Output the [x, y] coordinate of the center of the cell containing the given text.  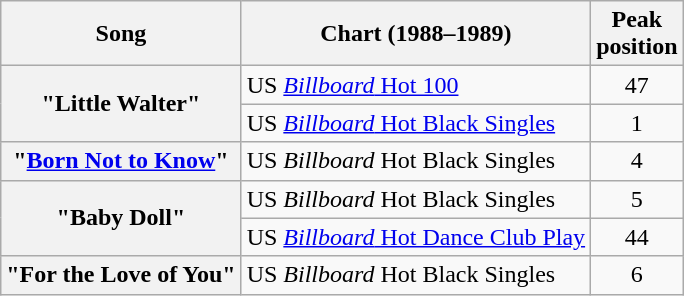
"For the Love of You" [121, 275]
44 [637, 237]
Peakposition [637, 34]
1 [637, 123]
47 [637, 85]
Song [121, 34]
"Born Not to Know" [121, 161]
4 [637, 161]
"Baby Doll" [121, 218]
"Little Walter" [121, 104]
6 [637, 275]
US Billboard Hot 100 [416, 85]
Chart (1988–1989) [416, 34]
5 [637, 199]
US Billboard Hot Dance Club Play [416, 237]
